Locate the cell with the specified text and output its [x, y] center coordinate. 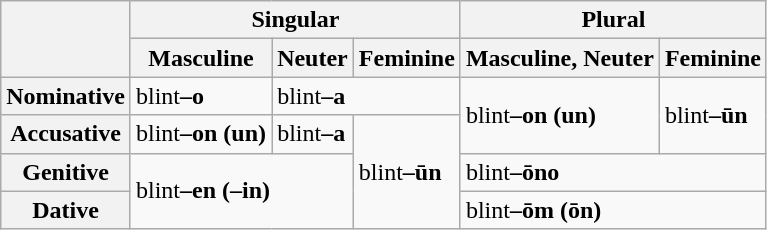
Genitive [66, 172]
Masculine, Neuter [560, 58]
blint–ōm (ōn) [613, 210]
Masculine [200, 58]
Neuter [313, 58]
Singular [295, 20]
Dative [66, 210]
Nominative [66, 96]
blint–en (–in) [242, 191]
Plural [613, 20]
blint–ōno [613, 172]
Accusative [66, 134]
blint–o [200, 96]
